From the cell containing the given text, extract its center point as [x, y] coordinate. 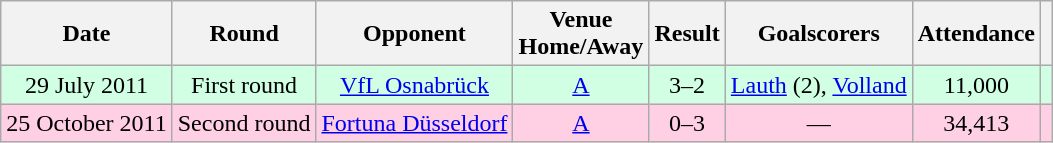
Opponent [414, 34]
Fortuna Düsseldorf [414, 123]
Goalscorers [818, 34]
First round [244, 85]
0–3 [687, 123]
VfL Osnabrück [414, 85]
Attendance [976, 34]
25 October 2011 [86, 123]
Round [244, 34]
VenueHome/Away [581, 34]
Second round [244, 123]
11,000 [976, 85]
Date [86, 34]
3–2 [687, 85]
— [818, 123]
29 July 2011 [86, 85]
34,413 [976, 123]
Result [687, 34]
Lauth (2), Volland [818, 85]
